Output the [X, Y] coordinate of the center of the cell containing the given text.  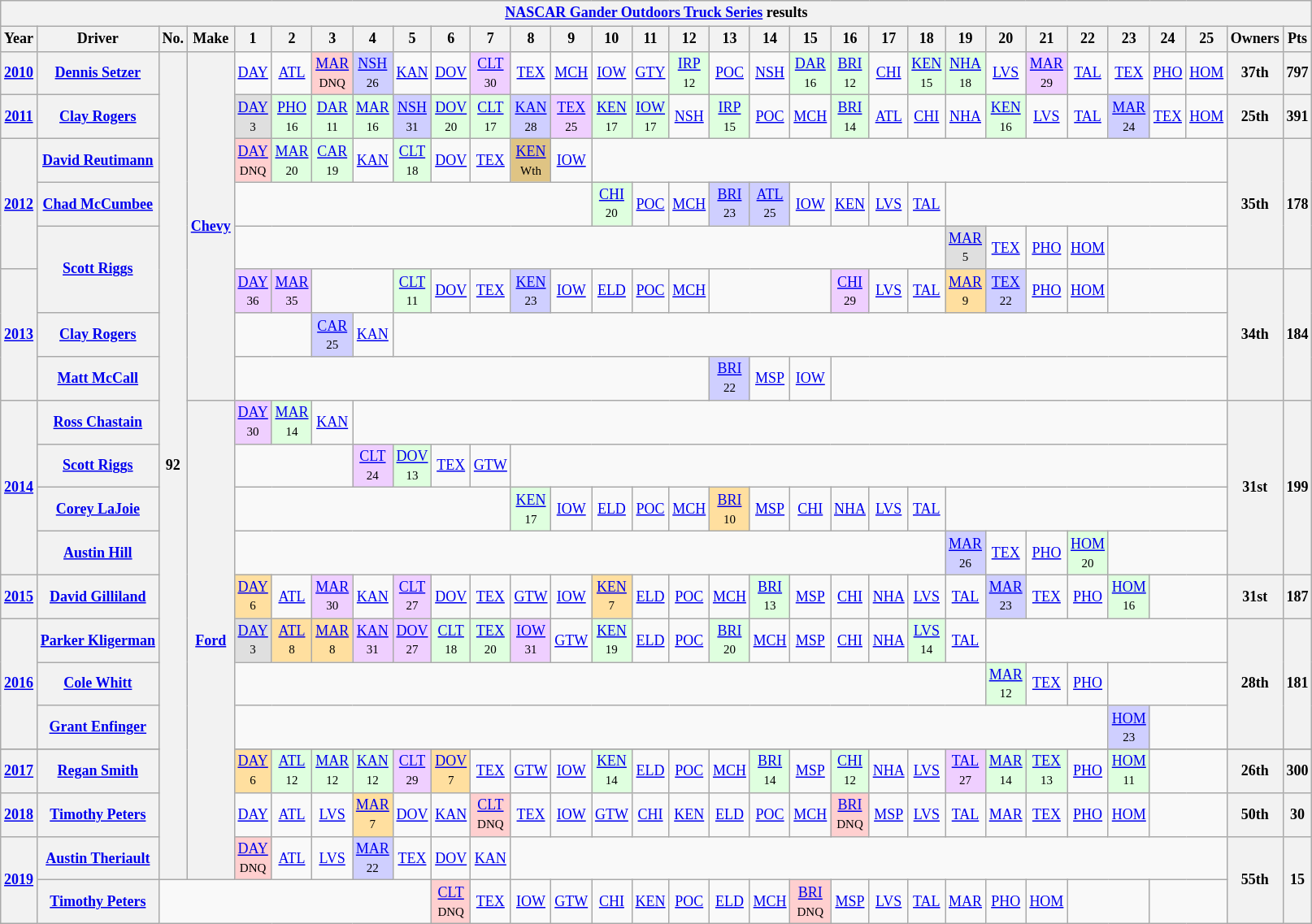
NASCAR Gander Outdoors Truck Series results [657, 13]
2016 [20, 684]
KAN31 [373, 640]
Make [211, 39]
6 [451, 39]
DAR11 [332, 117]
2012 [20, 203]
797 [1297, 73]
Cole Whitt [98, 683]
MAR24 [1128, 117]
16 [850, 39]
2010 [20, 73]
ATL25 [770, 204]
MAR5 [966, 248]
CLT27 [412, 596]
Regan Smith [98, 771]
IOW31 [531, 640]
184 [1297, 335]
Chevy [211, 226]
TEX25 [571, 117]
Chad McCumbee [98, 204]
BRI22 [730, 379]
35th [1255, 203]
12 [689, 39]
14 [770, 39]
2018 [20, 815]
BRI23 [730, 204]
2011 [20, 117]
178 [1297, 203]
LVS14 [927, 640]
PHO16 [292, 117]
Year [20, 39]
MAR35 [292, 291]
2019 [20, 879]
HOM20 [1088, 553]
DAY36 [253, 291]
13 [730, 39]
Ross Chastain [98, 422]
34th [1255, 335]
KEN23 [531, 291]
KEN15 [927, 73]
CHI12 [850, 771]
NSH26 [373, 73]
22 [1088, 39]
187 [1297, 596]
TEX20 [491, 640]
25th [1255, 117]
BRI10 [730, 510]
Ford [211, 640]
5 [412, 39]
KEN7 [612, 596]
TEX22 [1006, 291]
TEX13 [1047, 771]
ATL12 [292, 771]
MAR26 [966, 553]
21 [1047, 39]
Austin Hill [98, 553]
2017 [20, 771]
23 [1128, 39]
David Gilliland [98, 596]
MAR23 [1006, 596]
20 [1006, 39]
KENWth [531, 160]
19 [966, 39]
David Reutimann [98, 160]
MAR30 [332, 596]
2013 [20, 335]
Matt McCall [98, 379]
50th [1255, 815]
CAR19 [332, 160]
MAR20 [292, 160]
30 [1297, 815]
10 [612, 39]
TAL27 [966, 771]
28th [1255, 684]
HOM11 [1128, 771]
DOV7 [451, 771]
CLT17 [491, 117]
Austin Theriault [98, 858]
MAR22 [373, 858]
37th [1255, 73]
Grant Enfinger [98, 727]
Corey LaJoie [98, 510]
ATL8 [292, 640]
Pts [1297, 39]
IRP15 [730, 117]
4 [373, 39]
DAY30 [253, 422]
Dennis Setzer [98, 73]
DOV20 [451, 117]
24 [1167, 39]
3 [332, 39]
MAR16 [373, 117]
Driver [98, 39]
NSH31 [412, 117]
25 [1206, 39]
11 [650, 39]
DAR16 [810, 73]
KEN19 [612, 640]
1 [253, 39]
18 [927, 39]
KAN28 [531, 117]
300 [1297, 771]
Owners [1255, 39]
199 [1297, 488]
55th [1255, 879]
9 [571, 39]
BRI20 [730, 640]
26th [1255, 771]
CHI20 [612, 204]
KEN16 [1006, 117]
MAR7 [373, 815]
NHA18 [966, 73]
DOV13 [412, 466]
DOV27 [412, 640]
KEN14 [612, 771]
HOM23 [1128, 727]
92 [172, 466]
CHI29 [850, 291]
2015 [20, 596]
No. [172, 39]
BRI12 [850, 73]
CAR25 [332, 335]
KAN12 [373, 771]
MARDNQ [332, 73]
2014 [20, 488]
8 [531, 39]
17 [888, 39]
7 [491, 39]
MAR9 [966, 291]
Parker Kligerman [98, 640]
GTY [650, 73]
CLT24 [373, 466]
2 [292, 39]
HOM16 [1128, 596]
CLT29 [412, 771]
IOW17 [650, 117]
MAR8 [332, 640]
CLT30 [491, 73]
IRP12 [689, 73]
MAR29 [1047, 73]
CLT11 [412, 291]
391 [1297, 117]
BRI13 [770, 596]
181 [1297, 684]
